Capture the cell that displays the provided text and extract its (x, y) central coordinate. 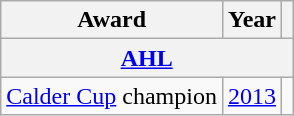
AHL (147, 58)
2013 (252, 96)
Calder Cup champion (112, 96)
Award (112, 20)
Year (252, 20)
